Determine the [x, y] coordinate at the center of the cell enclosing the given text.  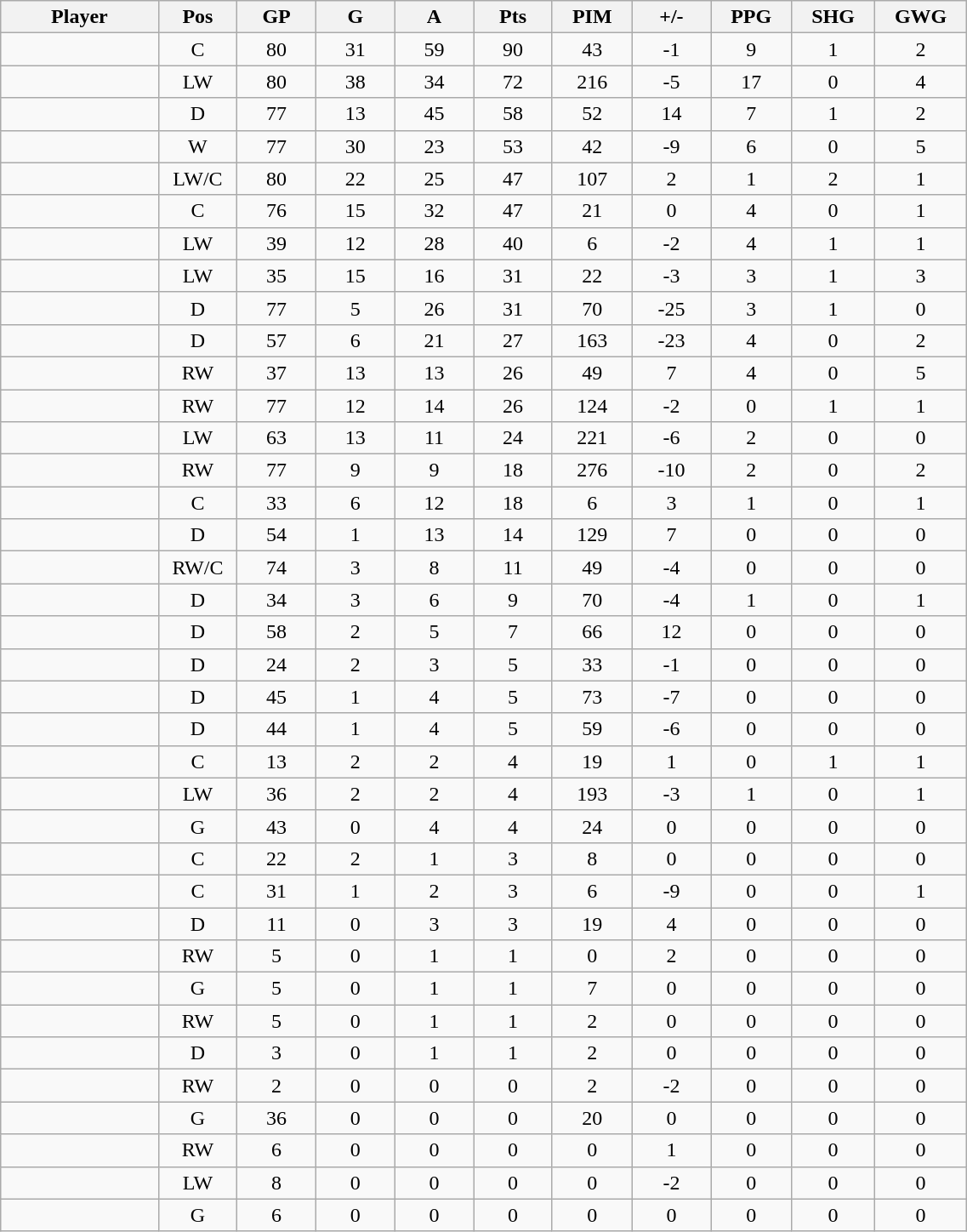
SHG [833, 17]
74 [277, 568]
129 [592, 535]
PIM [592, 17]
Pos [197, 17]
107 [592, 179]
-10 [672, 471]
28 [434, 243]
76 [277, 211]
27 [514, 340]
GWG [920, 17]
42 [592, 146]
40 [514, 243]
52 [592, 114]
44 [277, 729]
16 [434, 276]
216 [592, 82]
90 [514, 49]
72 [514, 82]
RW/C [197, 568]
163 [592, 340]
-7 [672, 697]
17 [752, 82]
73 [592, 697]
LW/C [197, 179]
Player [80, 17]
+/- [672, 17]
-5 [672, 82]
-25 [672, 308]
54 [277, 535]
GP [277, 17]
32 [434, 211]
39 [277, 243]
30 [356, 146]
66 [592, 632]
Pts [514, 17]
193 [592, 794]
276 [592, 471]
57 [277, 340]
53 [514, 146]
PPG [752, 17]
35 [277, 276]
20 [592, 1118]
W [197, 146]
221 [592, 438]
124 [592, 406]
23 [434, 146]
-23 [672, 340]
25 [434, 179]
A [434, 17]
37 [277, 373]
63 [277, 438]
38 [356, 82]
